Find where the given text appears and provide that cell's center as [x, y] coordinate. 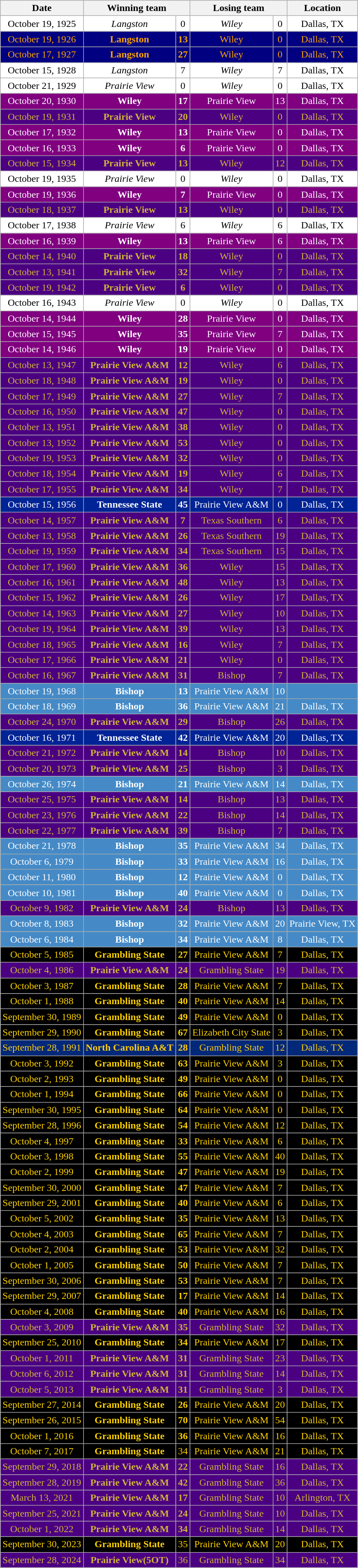
October 19, 1968 [42, 691]
October 5, 2002 [42, 1219]
September 30, 2000 [42, 1188]
September 30, 1995 [42, 1110]
October 14, 1940 [42, 256]
Losing team [239, 8]
Arlington, TX [322, 1498]
September 29, 1990 [42, 1032]
October 1, 2011 [42, 1358]
Elizabeth City State [232, 1032]
45 [183, 505]
October 16, 1950 [42, 411]
October 15, 1956 [42, 505]
70 [183, 1420]
October 22, 1977 [42, 830]
October 16, 1961 [42, 582]
October 5, 2013 [42, 1389]
October 15, 1928 [42, 70]
October 24, 1970 [42, 722]
63 [183, 1063]
September 29, 2001 [42, 1203]
October 1, 2022 [42, 1529]
18 [183, 256]
September 28, 1996 [42, 1125]
September 28, 1991 [42, 1048]
64 [183, 1110]
September 30, 1989 [42, 1017]
October 13, 1952 [42, 442]
Location [322, 8]
October 14, 1944 [42, 318]
September 30, 2023 [42, 1544]
October 14, 1963 [42, 613]
Winning team [137, 8]
September 29, 2018 [42, 1467]
October 6, 1984 [42, 939]
September 27, 2014 [42, 1405]
8 [280, 939]
October 2, 1999 [42, 1172]
October 17, 1932 [42, 132]
October 19, 1953 [42, 458]
October 15, 1934 [42, 163]
October 25, 1975 [42, 799]
October 17, 1927 [42, 55]
October 17, 1966 [42, 660]
October 3, 1992 [42, 1063]
October 17, 1960 [42, 567]
March 13, 2021 [42, 1498]
North Carolina A&T [130, 1048]
October 15, 1945 [42, 334]
October 3, 1998 [42, 1156]
October 1, 1988 [42, 1001]
October 18, 1948 [42, 380]
October 1, 2016 [42, 1435]
October 9, 1982 [42, 908]
Prairie View, TX [322, 923]
October 14, 1946 [42, 349]
October 16, 1943 [42, 303]
October 4, 2008 [42, 1312]
October 21, 1978 [42, 846]
October 3, 1987 [42, 986]
50 [183, 1265]
October 1, 1994 [42, 1094]
48 [183, 582]
October 19, 1942 [42, 287]
October 20, 1973 [42, 769]
October 1, 2005 [42, 1265]
September 30, 2006 [42, 1281]
October 2, 2004 [42, 1250]
October 18, 1937 [42, 210]
29 [183, 722]
23 [280, 1358]
October 7, 2017 [42, 1451]
October 18, 1965 [42, 644]
September 25, 2021 [42, 1513]
October 14, 1957 [42, 520]
October 19, 1936 [42, 194]
October 16, 1933 [42, 148]
October 13, 1951 [42, 427]
October 6, 2012 [42, 1374]
67 [183, 1032]
October 2, 1993 [42, 1079]
October 4, 1997 [42, 1141]
October 19, 1959 [42, 551]
65 [183, 1234]
October 15, 1962 [42, 598]
October 6, 1979 [42, 861]
October 18, 1954 [42, 474]
October 13, 1947 [42, 365]
October 19, 1926 [42, 39]
October 16, 1967 [42, 675]
October 16, 1971 [42, 738]
September 29, 2007 [42, 1296]
October 19, 1964 [42, 629]
Date [42, 8]
October 5, 1985 [42, 955]
September 26, 2015 [42, 1420]
October 13, 1941 [42, 272]
October 16, 1939 [42, 241]
October 19, 1931 [42, 117]
October 20, 1930 [42, 101]
October 17, 1938 [42, 225]
Prairie View(5OT) [130, 1560]
October 23, 1976 [42, 815]
55 [183, 1156]
October 17, 1949 [42, 396]
September 28, 2019 [42, 1482]
66 [183, 1094]
October 21, 1972 [42, 753]
38 [183, 427]
October 21, 1929 [42, 86]
25 [183, 769]
October 4, 2003 [42, 1234]
October 8, 1983 [42, 923]
October 13, 1958 [42, 536]
September 28, 2024 [42, 1560]
October 19, 1935 [42, 179]
September 25, 2010 [42, 1343]
October 17, 1955 [42, 489]
October 18, 1969 [42, 707]
October 26, 1974 [42, 784]
October 10, 1981 [42, 892]
October 3, 2009 [42, 1327]
October 11, 1980 [42, 877]
October 4, 1986 [42, 970]
October 19, 1925 [42, 24]
